Detect which cell encompasses the target text, then output its (X, Y) center coordinate. 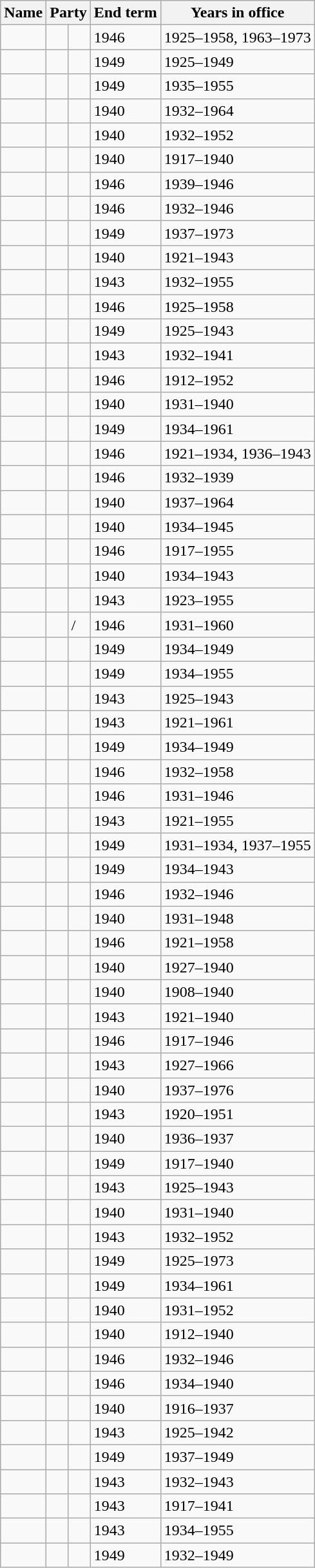
1931–1934, 1937–1955 (237, 845)
1917–1946 (237, 1041)
1908–1940 (237, 992)
1921–1961 (237, 723)
1925–1958 (237, 307)
1937–1976 (237, 1090)
1937–1949 (237, 1457)
1932–1949 (237, 1555)
1935–1955 (237, 86)
Years in office (237, 13)
1917–1941 (237, 1506)
1936–1937 (237, 1139)
1920–1951 (237, 1115)
End term (125, 13)
1921–1955 (237, 821)
1931–1948 (237, 918)
1934–1945 (237, 527)
1925–1958, 1963–1973 (237, 37)
1921–1934, 1936–1943 (237, 453)
1927–1940 (237, 967)
1932–1955 (237, 282)
1932–1943 (237, 1481)
1923–1955 (237, 600)
1937–1973 (237, 233)
1932–1941 (237, 356)
1912–1952 (237, 380)
1931–1960 (237, 624)
1937–1964 (237, 502)
1931–1946 (237, 796)
1927–1966 (237, 1065)
1916–1937 (237, 1408)
1912–1940 (237, 1335)
1932–1964 (237, 111)
1925–1942 (237, 1432)
1931–1952 (237, 1310)
/ (79, 624)
1921–1958 (237, 943)
1932–1958 (237, 772)
1925–1973 (237, 1261)
1917–1955 (237, 551)
Name (23, 13)
1934–1940 (237, 1383)
1925–1949 (237, 62)
1921–1943 (237, 257)
1921–1940 (237, 1016)
1939–1946 (237, 184)
1932–1939 (237, 478)
Party (68, 13)
